Capture the cell that displays the provided text and extract its (X, Y) central coordinate. 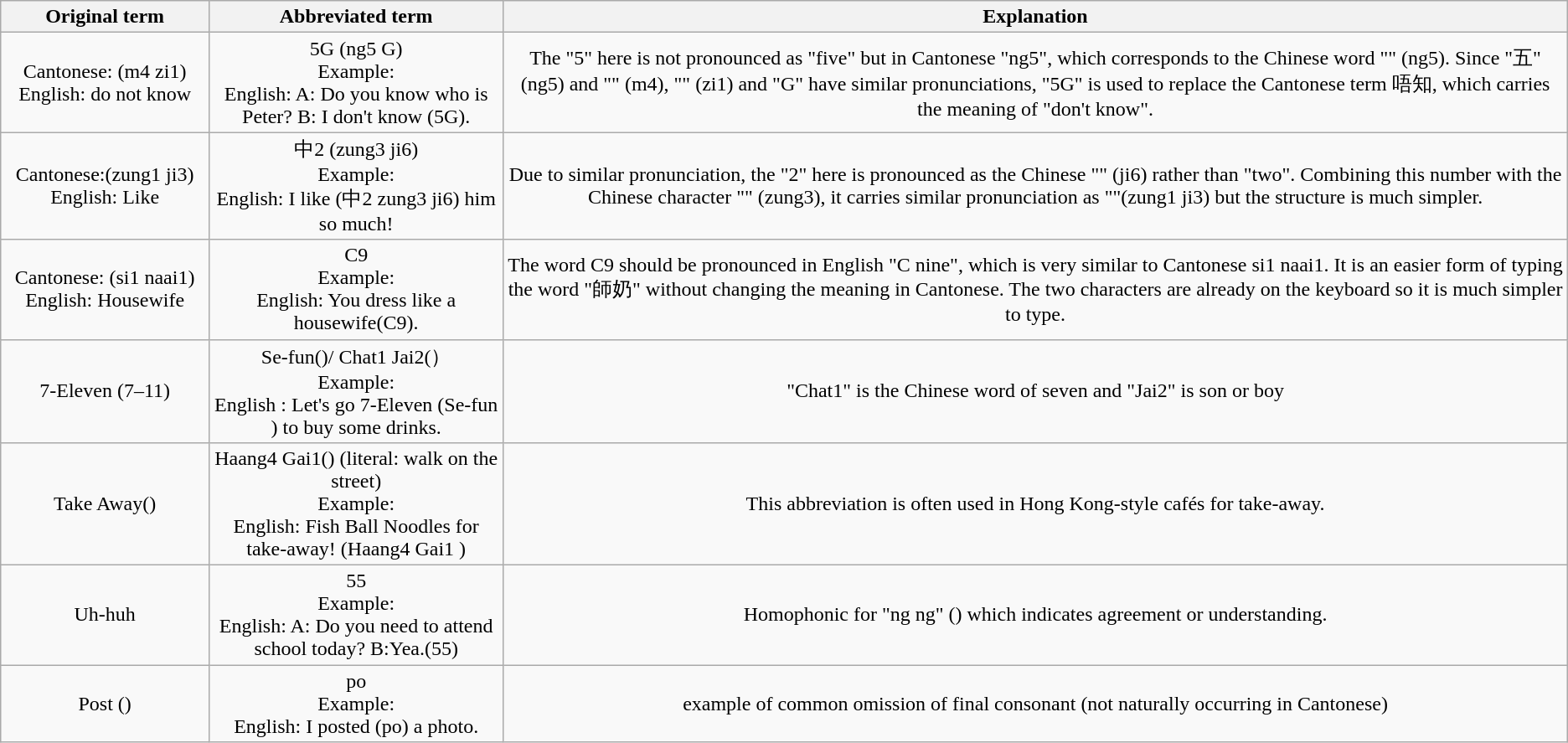
5G (ng5 G)Example: English: A: Do you know who is Peter? B: I don't know (5G). (357, 82)
Homophonic for "ng ng" () which indicates agreement or understanding. (1035, 615)
Original term (106, 17)
中2 (zung3 ji6)Example: English: I like (中2 zung3 ji6) him so much! (357, 186)
Take Away() (106, 504)
poExample: English: I posted (po) a photo. (357, 704)
Uh-huh (106, 615)
Abbreviated term (357, 17)
Explanation (1035, 17)
"Chat1" is the Chinese word of seven and "Jai2" is son or boy (1035, 391)
Cantonese: (m4 zi1) English: do not know (106, 82)
55Example: English: A: Do you need to attend school today? B:Yea.(55) (357, 615)
Post () (106, 704)
Haang4 Gai1() (literal: walk on the street)Example: English: Fish Ball Noodles for take-away! (Haang4 Gai1 ) (357, 504)
7-Eleven (7–11) (106, 391)
Se-fun()/ Chat1 Jai2(）Example: English : Let's go 7-Eleven (Se-fun ) to buy some drinks. (357, 391)
Cantonese: (si1 naai1) English: Housewife (106, 290)
Cantonese:(zung1 ji3) English: Like (106, 186)
This abbreviation is often used in Hong Kong-style cafés for take-away. (1035, 504)
example of common omission of final consonant (not naturally occurring in Cantonese) (1035, 704)
C9Example: English: You dress like a housewife(C9). (357, 290)
